Locate the cell with the specified text and output its [X, Y] center coordinate. 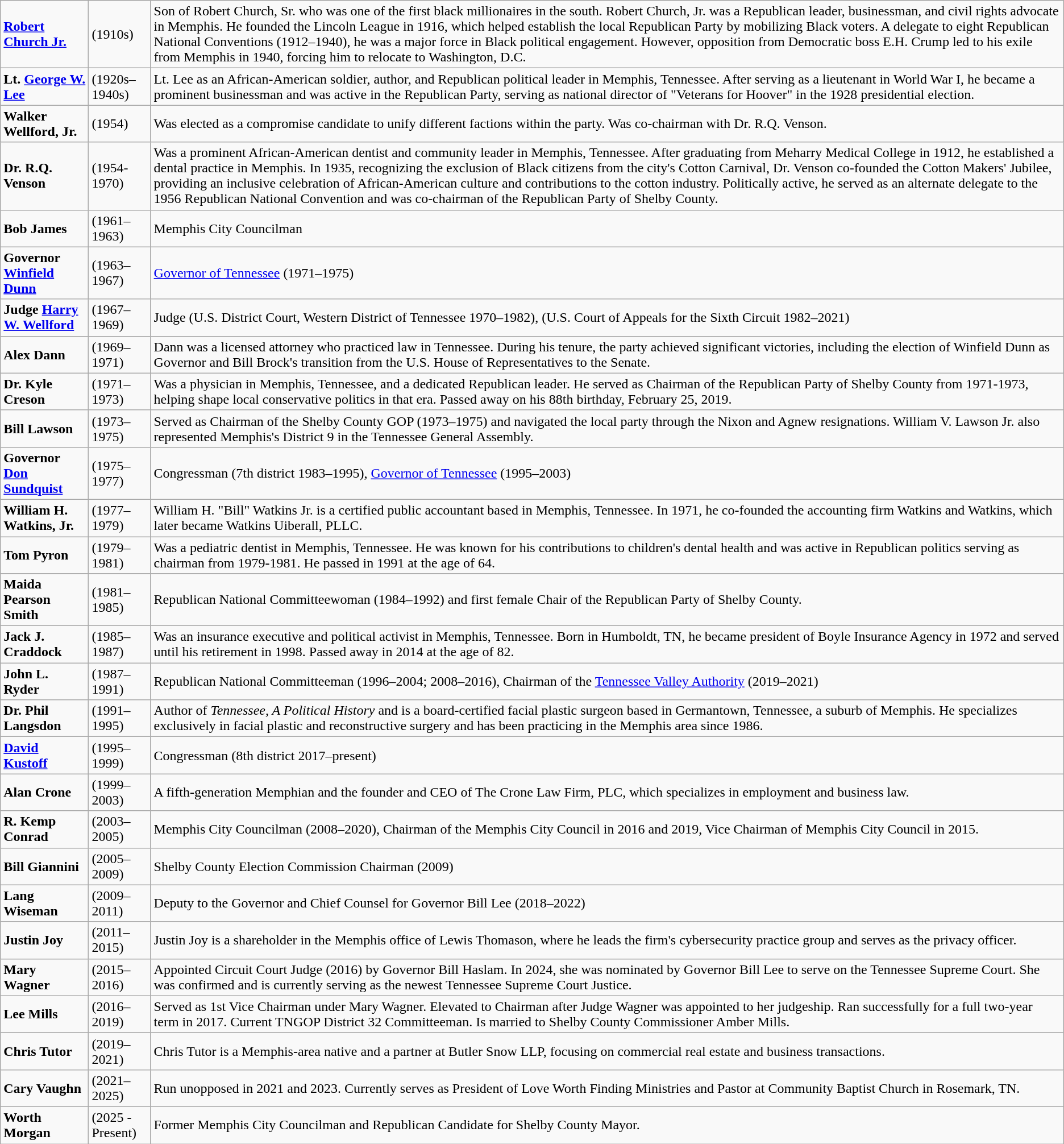
Cary Vaughn [44, 1088]
(2019–2021) [119, 1051]
Maida Pearson Smith [44, 600]
Republican National Committeeman (1996–2004; 2008–2016), Chairman of the Tennessee Valley Authority (2019–2021) [607, 681]
(2005–2009) [119, 867]
(1961–1963) [119, 229]
John L. Ryder [44, 681]
(1969–1971) [119, 355]
(2021–2025) [119, 1088]
Judge (U.S. District Court, Western District of Tennessee 1970–1982), (U.S. Court of Appeals for the Sixth Circuit 1982–2021) [607, 317]
(1954) [119, 124]
A fifth-generation Memphian and the founder and CEO of The Crone Law Firm, PLC, which specializes in employment and business law. [607, 793]
(1975–1977) [119, 473]
(1987–1991) [119, 681]
Deputy to the Governor and Chief Counsel for Governor Bill Lee (2018–2022) [607, 903]
(1963–1967) [119, 273]
(1981–1985) [119, 600]
Mary Wagner [44, 977]
(1910s) [119, 34]
Former Memphis City Councilman and Republican Candidate for Shelby County Mayor. [607, 1125]
Shelby County Election Commission Chairman (2009) [607, 867]
(2016–2019) [119, 1014]
Tom Pyron [44, 555]
Lee Mills [44, 1014]
Governor of Tennessee (1971–1975) [607, 273]
Walker Wellford, Jr. [44, 124]
(2003–2005) [119, 829]
William H. Watkins, Jr. [44, 517]
Was elected as a compromise candidate to unify different factions within the party. Was co-chairman with Dr. R.Q. Venson. [607, 124]
Congressman (8th district 2017–present) [607, 755]
R. Kemp Conrad [44, 829]
Chris Tutor [44, 1051]
Memphis City Councilman [607, 229]
(1995–1999) [119, 755]
Governor Don Sundquist [44, 473]
Alex Dann [44, 355]
(2025 - Present) [119, 1125]
David Kustoff [44, 755]
(1973–1975) [119, 429]
Jack J. Craddock [44, 645]
Bill Lawson [44, 429]
Bill Giannini [44, 867]
Chris Tutor is a Memphis-area native and a partner at Butler Snow LLP, focusing on commercial real estate and business transactions. [607, 1051]
Judge Harry W. Wellford [44, 317]
Dr. R.Q. Venson [44, 176]
Robert Church Jr. [44, 34]
(2015–2016) [119, 977]
Memphis City Councilman (2008–2020), Chairman of the Memphis City Council in 2016 and 2019, Vice Chairman of Memphis City Council in 2015. [607, 829]
(2011–2015) [119, 940]
Republican National Committeewoman (1984–1992) and first female Chair of the Republican Party of Shelby County. [607, 600]
Alan Crone [44, 793]
(2009–2011) [119, 903]
(1999–2003) [119, 793]
(1985–1987) [119, 645]
(1977–1979) [119, 517]
(1954-1970) [119, 176]
Dr. Kyle Creson [44, 391]
(1967–1969) [119, 317]
Worth Morgan [44, 1125]
Lang Wiseman [44, 903]
Bob James [44, 229]
(1920s–1940s) [119, 86]
Governor Winfield Dunn [44, 273]
Dr. Phil Langsdon [44, 719]
(1971–1973) [119, 391]
(1991–1995) [119, 719]
Congressman (7th district 1983–1995), Governor of Tennessee (1995–2003) [607, 473]
(1979–1981) [119, 555]
Justin Joy [44, 940]
Lt. George W. Lee [44, 86]
